Pinpoint the cell where the given text exists, returning its (X, Y) midpoint coordinate. 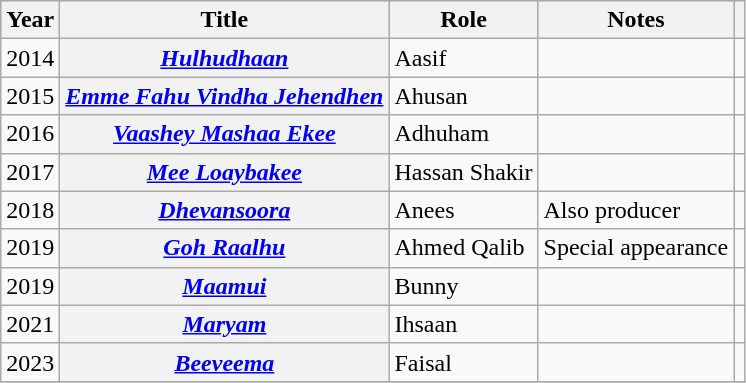
Vaashey Mashaa Ekee (224, 134)
Ahusan (464, 96)
Bunny (464, 286)
2014 (30, 58)
Mee Loaybakee (224, 172)
Hulhudhaan (224, 58)
Special appearance (636, 248)
Faisal (464, 362)
Year (30, 20)
2018 (30, 210)
Beeveema (224, 362)
Goh Raalhu (224, 248)
Emme Fahu Vindha Jehendhen (224, 96)
Dhevansoora (224, 210)
Adhuham (464, 134)
Hassan Shakir (464, 172)
Aasif (464, 58)
2021 (30, 324)
Ihsaan (464, 324)
2016 (30, 134)
2023 (30, 362)
Also producer (636, 210)
Title (224, 20)
Maryam (224, 324)
Anees (464, 210)
2015 (30, 96)
2017 (30, 172)
Maamui (224, 286)
Ahmed Qalib (464, 248)
Role (464, 20)
Notes (636, 20)
